Locate the cell with the specified text and output its (X, Y) center coordinate. 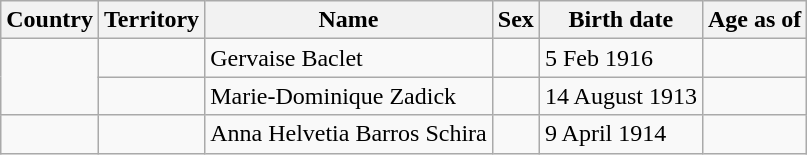
Marie-Dominique Zadick (349, 96)
Anna Helvetia Barros Schira (349, 134)
9 April 1914 (620, 134)
Territory (151, 20)
5 Feb 1916 (620, 58)
Age as of (754, 20)
Gervaise Baclet (349, 58)
14 August 1913 (620, 96)
Country (50, 20)
Birth date (620, 20)
Sex (516, 20)
Name (349, 20)
